For the text-containing cell, return its midpoint in (X, Y) coordinate format. 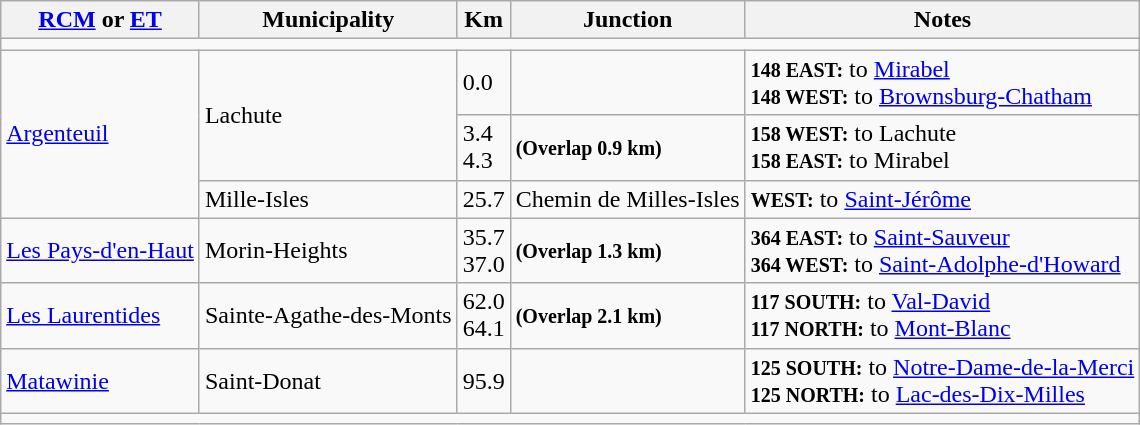
(Overlap 0.9 km) (628, 148)
0.0 (484, 82)
Chemin de Milles-Isles (628, 199)
Matawinie (100, 380)
Saint-Donat (328, 380)
RCM or ET (100, 20)
148 EAST: to Mirabel 148 WEST: to Brownsburg-Chatham (942, 82)
Notes (942, 20)
117 SOUTH: to Val-David 117 NORTH: to Mont-Blanc (942, 316)
(Overlap 2.1 km) (628, 316)
3.4 4.3 (484, 148)
Municipality (328, 20)
Les Pays-d'en-Haut (100, 250)
95.9 (484, 380)
35.7 37.0 (484, 250)
(Overlap 1.3 km) (628, 250)
Morin-Heights (328, 250)
Lachute (328, 115)
Argenteuil (100, 134)
Sainte-Agathe-des-Monts (328, 316)
Junction (628, 20)
Mille-Isles (328, 199)
158 WEST: to Lachute 158 EAST: to Mirabel (942, 148)
125 SOUTH: to Notre-Dame-de-la-Merci 125 NORTH: to Lac-des-Dix-Milles (942, 380)
25.7 (484, 199)
62.0 64.1 (484, 316)
Les Laurentides (100, 316)
Km (484, 20)
364 EAST: to Saint-Sauveur 364 WEST: to Saint-Adolphe-d'Howard (942, 250)
WEST: to Saint-Jérôme (942, 199)
